Locate the cell with the specified text and output its (x, y) center coordinate. 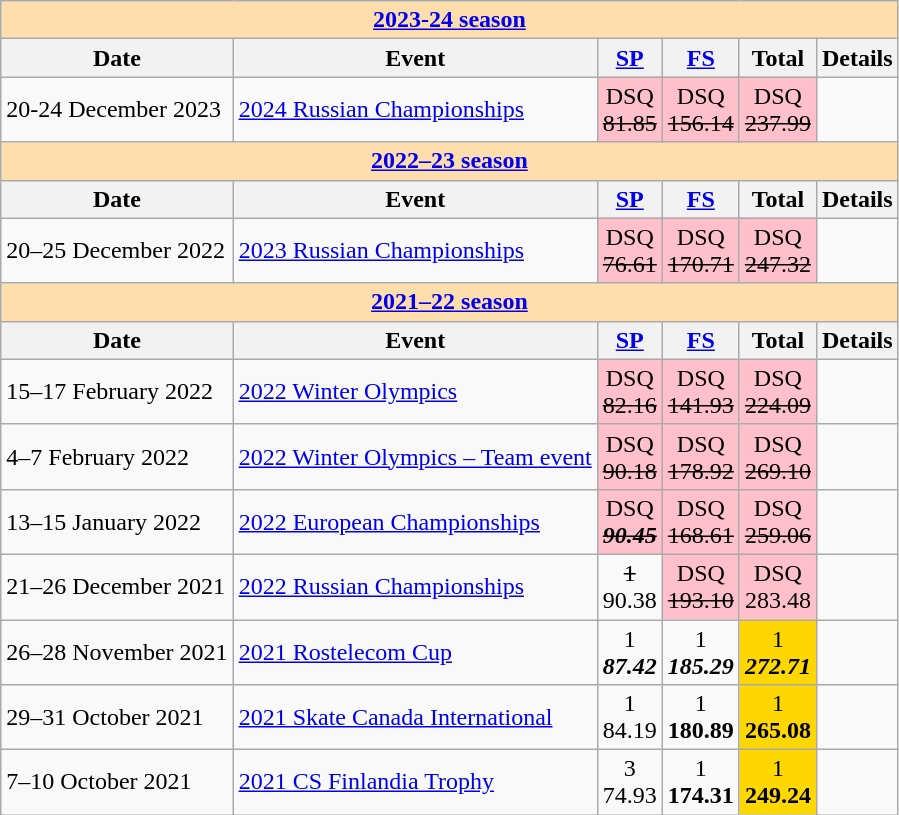
20–25 December 2022 (117, 250)
1 90.38 (630, 586)
1 174.31 (700, 782)
29–31 October 2021 (117, 718)
DSQ 82.16 (630, 392)
DSQ 90.18 (630, 456)
2024 Russian Championships (415, 110)
DSQ 90.45 (630, 522)
1 249.24 (778, 782)
1 180.89 (700, 718)
DSQ 283.48 (778, 586)
1 87.42 (630, 652)
13–15 January 2022 (117, 522)
DSQ 156.14 (700, 110)
2023-24 season (450, 20)
2022 European Championships (415, 522)
4–7 February 2022 (117, 456)
DSQ 224.09 (778, 392)
DSQ 269.10 (778, 456)
1 84.19 (630, 718)
2022–23 season (450, 161)
2022 Russian Championships (415, 586)
1 272.71 (778, 652)
2023 Russian Championships (415, 250)
DSQ 81.85 (630, 110)
1 265.08 (778, 718)
2021 Skate Canada International (415, 718)
DSQ 168.61 (700, 522)
DSQ 76.61 (630, 250)
3 74.93 (630, 782)
15–17 February 2022 (117, 392)
21–26 December 2021 (117, 586)
DSQ 170.71 (700, 250)
2021 CS Finlandia Trophy (415, 782)
7–10 October 2021 (117, 782)
DSQ 193.10 (700, 586)
DSQ 259.06 (778, 522)
2022 Winter Olympics – Team event (415, 456)
DSQ 178.92 (700, 456)
DSQ 141.93 (700, 392)
1 185.29 (700, 652)
2021 Rostelecom Cup (415, 652)
DSQ 237.99 (778, 110)
26–28 November 2021 (117, 652)
DSQ 247.32 (778, 250)
2022 Winter Olympics (415, 392)
2021–22 season (450, 302)
20-24 December 2023 (117, 110)
